Determine the (x, y) coordinate at the center of the cell enclosing the given text.  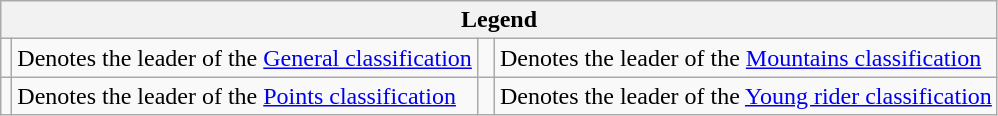
Denotes the leader of the General classification (245, 58)
Denotes the leader of the Points classification (245, 96)
Legend (500, 20)
Denotes the leader of the Young rider classification (746, 96)
Denotes the leader of the Mountains classification (746, 58)
